Return [X, Y] of the center of cell containing provided text 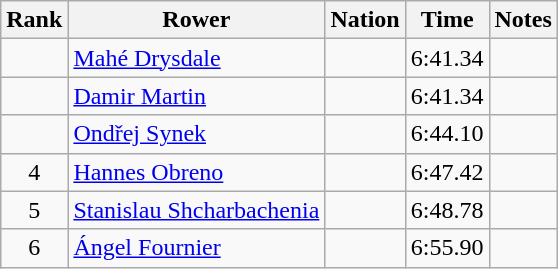
6 [34, 248]
Ángel Fournier [196, 248]
Rank [34, 20]
6:55.90 [447, 248]
Hannes Obreno [196, 172]
6:47.42 [447, 172]
6:44.10 [447, 134]
Nation [365, 20]
Rower [196, 20]
Mahé Drysdale [196, 58]
6:48.78 [447, 210]
Time [447, 20]
Ondřej Synek [196, 134]
Stanislau Shcharbachenia [196, 210]
4 [34, 172]
5 [34, 210]
Notes [523, 20]
Damir Martin [196, 96]
